Identify which cell holds the provided text, then report its (X, Y) central coordinate. 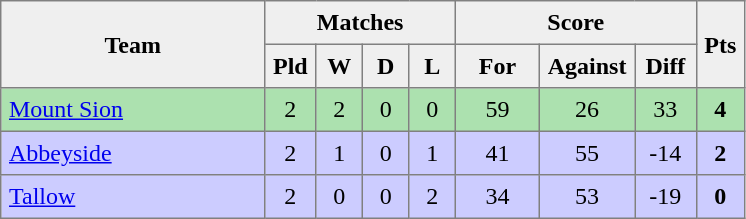
59 (497, 110)
-19 (666, 197)
41 (497, 153)
33 (666, 110)
34 (497, 197)
Matches (360, 23)
Against (586, 66)
W (339, 66)
26 (586, 110)
4 (720, 110)
53 (586, 197)
Abbeyside (133, 153)
D (385, 66)
Team (133, 44)
For (497, 66)
Pts (720, 44)
55 (586, 153)
L (432, 66)
Diff (666, 66)
Tallow (133, 197)
-14 (666, 153)
Mount Sion (133, 110)
Score (576, 23)
Pld (290, 66)
